Return (x, y) of the center of cell containing provided text 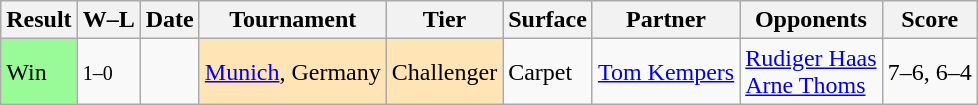
Tom Kempers (666, 72)
7–6, 6–4 (930, 72)
Surface (548, 20)
Carpet (548, 72)
Partner (666, 20)
Rudiger Haas Arne Thoms (811, 72)
Score (930, 20)
W–L (108, 20)
Tournament (292, 20)
Munich, Germany (292, 72)
Win (39, 72)
Opponents (811, 20)
Challenger (444, 72)
Result (39, 20)
Date (170, 20)
Tier (444, 20)
1–0 (108, 72)
